From the cell containing the given text, extract its center point as (x, y) coordinate. 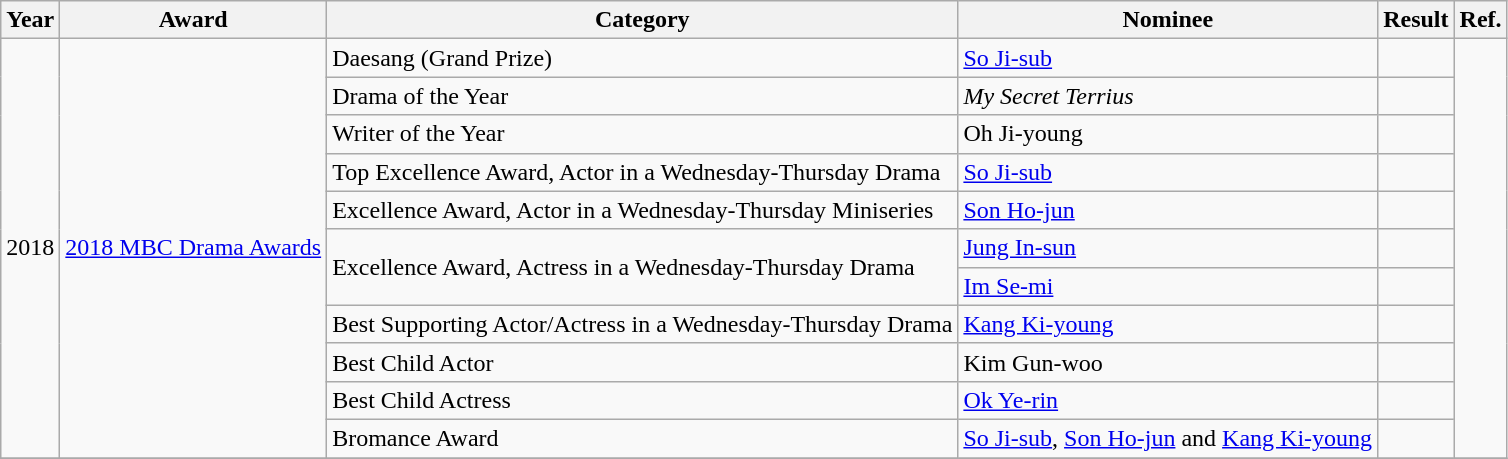
Award (194, 20)
2018 (30, 248)
Daesang (Grand Prize) (642, 58)
Drama of the Year (642, 96)
Oh Ji-young (1168, 134)
Nominee (1168, 20)
So Ji-sub, Son Ho-jun and Kang Ki-young (1168, 438)
Ok Ye-rin (1168, 400)
Best Child Actor (642, 362)
Bromance Award (642, 438)
Best Child Actress (642, 400)
Best Supporting Actor/Actress in a Wednesday-Thursday Drama (642, 324)
Ref. (1480, 20)
Son Ho-jun (1168, 210)
Jung In-sun (1168, 248)
Kang Ki-young (1168, 324)
Year (30, 20)
Writer of the Year (642, 134)
Excellence Award, Actress in a Wednesday-Thursday Drama (642, 267)
Result (1416, 20)
Category (642, 20)
My Secret Terrius (1168, 96)
Top Excellence Award, Actor in a Wednesday-Thursday Drama (642, 172)
Kim Gun-woo (1168, 362)
2018 MBC Drama Awards (194, 248)
Excellence Award, Actor in a Wednesday-Thursday Miniseries (642, 210)
Im Se-mi (1168, 286)
